Pinpoint the cell where the given text exists, returning its [X, Y] midpoint coordinate. 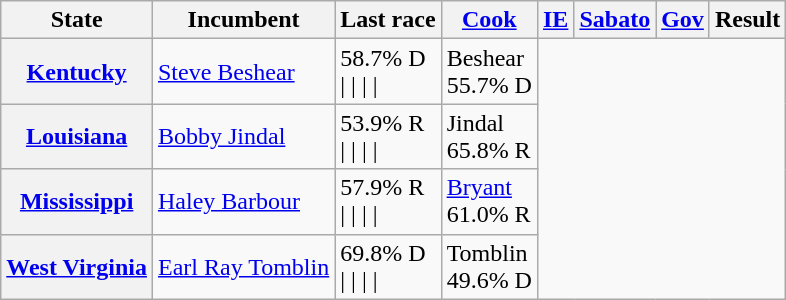
Last race [388, 20]
69.8% D| | | | [388, 266]
Louisiana [77, 136]
Tomblin49.6% D [489, 266]
Gov [683, 20]
Jindal65.8% R [489, 136]
IE [555, 20]
Earl Ray Tomblin [243, 266]
Bobby Jindal [243, 136]
West Virginia [77, 266]
Kentucky [77, 72]
Mississippi [77, 202]
Sabato [615, 20]
58.7% D| | | | [388, 72]
Incumbent [243, 20]
Steve Beshear [243, 72]
Beshear55.7% D [489, 72]
53.9% R| | | | [388, 136]
State [77, 20]
Haley Barbour [243, 202]
Bryant61.0% R [489, 202]
57.9% R| | | | [388, 202]
Result [747, 20]
Cook [489, 20]
